Return [X, Y] of the center of cell containing provided text 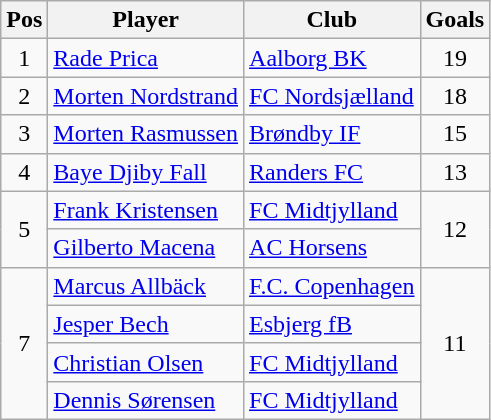
7 [24, 343]
13 [455, 172]
Goals [455, 20]
Randers FC [332, 172]
4 [24, 172]
12 [455, 229]
Christian Olsen [146, 362]
Pos [24, 20]
Esbjerg fB [332, 324]
Club [332, 20]
5 [24, 229]
Brøndby IF [332, 134]
AC Horsens [332, 248]
3 [24, 134]
Player [146, 20]
2 [24, 96]
Frank Kristensen [146, 210]
Morten Nordstrand [146, 96]
Gilberto Macena [146, 248]
18 [455, 96]
15 [455, 134]
Rade Prica [146, 58]
11 [455, 343]
Dennis Sørensen [146, 400]
Morten Rasmussen [146, 134]
Marcus Allbäck [146, 286]
19 [455, 58]
F.C. Copenhagen [332, 286]
1 [24, 58]
FC Nordsjælland [332, 96]
Jesper Bech [146, 324]
Baye Djiby Fall [146, 172]
Aalborg BK [332, 58]
